Find where the given text appears and provide that cell's center as [x, y] coordinate. 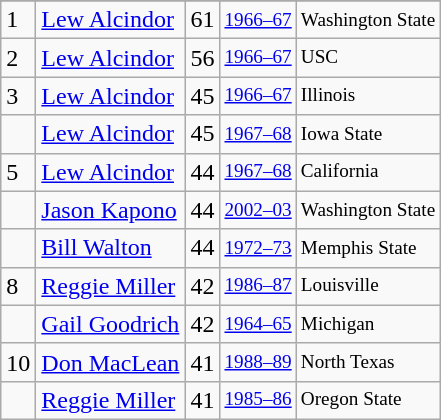
5 [18, 172]
1988–89 [258, 362]
1986–87 [258, 286]
Memphis State [368, 248]
1985–86 [258, 400]
Don MacLean [110, 362]
10 [18, 362]
1 [18, 20]
Iowa State [368, 134]
Bill Walton [110, 248]
USC [368, 58]
Gail Goodrich [110, 324]
56 [202, 58]
3 [18, 96]
Jason Kapono [110, 210]
61 [202, 20]
California [368, 172]
1964–65 [258, 324]
8 [18, 286]
2002–03 [258, 210]
2 [18, 58]
North Texas [368, 362]
1972–73 [258, 248]
Illinois [368, 96]
Louisville [368, 286]
Oregon State [368, 400]
Michigan [368, 324]
